From the cell containing the given text, extract its center point as (x, y) coordinate. 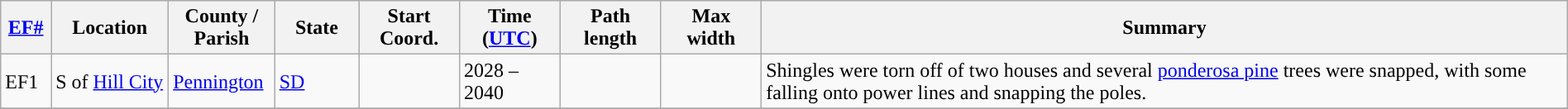
Summary (1164, 28)
Max width (711, 28)
Time (UTC) (509, 28)
Pennington (222, 81)
S of Hill City (110, 81)
Location (110, 28)
County / Parish (222, 28)
2028 – 2040 (509, 81)
Shingles were torn off of two houses and several ponderosa pine trees were snapped, with some falling onto power lines and snapping the poles. (1164, 81)
Start Coord. (409, 28)
Path length (610, 28)
EF# (26, 28)
EF1 (26, 81)
State (316, 28)
SD (316, 81)
